Search for the cell housing the specified text and yield its (x, y) center coordinate. 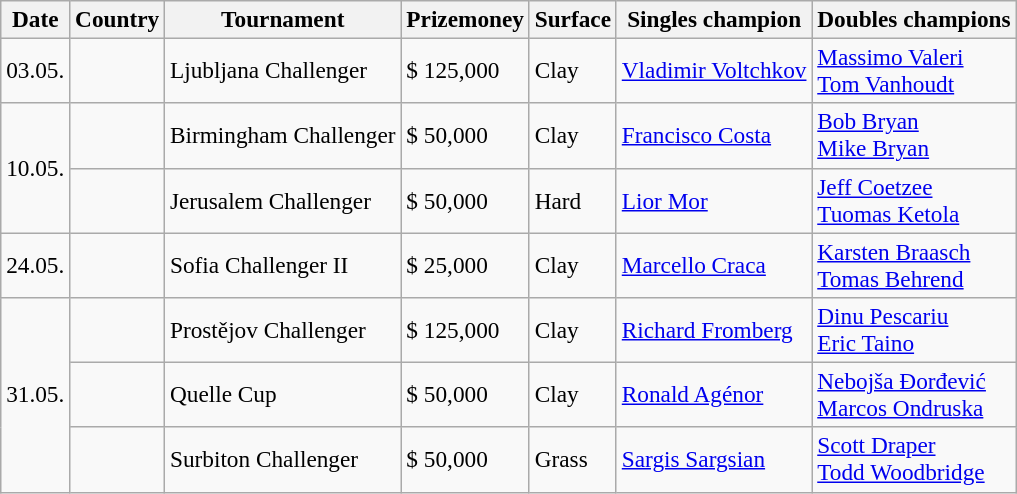
Hard (572, 200)
Sargis Sargsian (714, 460)
Prizemoney (465, 19)
Lior Mor (714, 200)
Jerusalem Challenger (283, 200)
24.05. (36, 264)
Prostějov Challenger (283, 330)
Jeff Coetzee Tuomas Ketola (914, 200)
Doubles champions (914, 19)
Country (118, 19)
Tournament (283, 19)
31.05. (36, 394)
Grass (572, 460)
03.05. (36, 70)
Sofia Challenger II (283, 264)
Surbiton Challenger (283, 460)
Scott Draper Todd Woodbridge (914, 460)
Richard Fromberg (714, 330)
Singles champion (714, 19)
Marcello Craca (714, 264)
Karsten Braasch Tomas Behrend (914, 264)
Quelle Cup (283, 394)
Francisco Costa (714, 136)
Ljubljana Challenger (283, 70)
Ronald Agénor (714, 394)
Massimo Valeri Tom Vanhoudt (914, 70)
Date (36, 19)
Nebojša Đorđević Marcos Ondruska (914, 394)
Bob Bryan Mike Bryan (914, 136)
Vladimir Voltchkov (714, 70)
Surface (572, 19)
$ 25,000 (465, 264)
Birmingham Challenger (283, 136)
Dinu Pescariu Eric Taino (914, 330)
10.05. (36, 168)
